Extract the [X, Y] coordinate from the center of the cell holding the provided text.  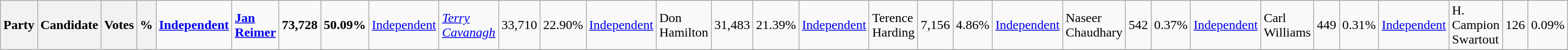
Candidate [69, 25]
449 [1327, 25]
7,156 [935, 25]
73,728 [300, 25]
126 [1515, 25]
Carl Williams [1287, 25]
31,483 [733, 25]
33,710 [519, 25]
22.90% [563, 25]
0.37% [1171, 25]
H. Campion Swartout [1476, 25]
0.09% [1547, 25]
21.39% [776, 25]
Naseer Chaudhary [1094, 25]
Terence Harding [893, 25]
50.09% [345, 25]
4.86% [973, 25]
Terry Cavanagh [469, 25]
% [146, 25]
Party [19, 25]
Votes [119, 25]
Jan Reimer [255, 25]
542 [1138, 25]
Don Hamilton [684, 25]
0.31% [1359, 25]
